Provide the [x, y] coordinate of the cell's center where the given text is located.  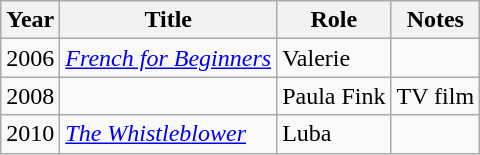
2010 [30, 134]
TV film [436, 96]
2006 [30, 58]
Valerie [334, 58]
Role [334, 20]
Paula Fink [334, 96]
Luba [334, 134]
The Whistleblower [168, 134]
Notes [436, 20]
Year [30, 20]
French for Beginners [168, 58]
2008 [30, 96]
Title [168, 20]
